Search for the cell housing the specified text and yield its (x, y) center coordinate. 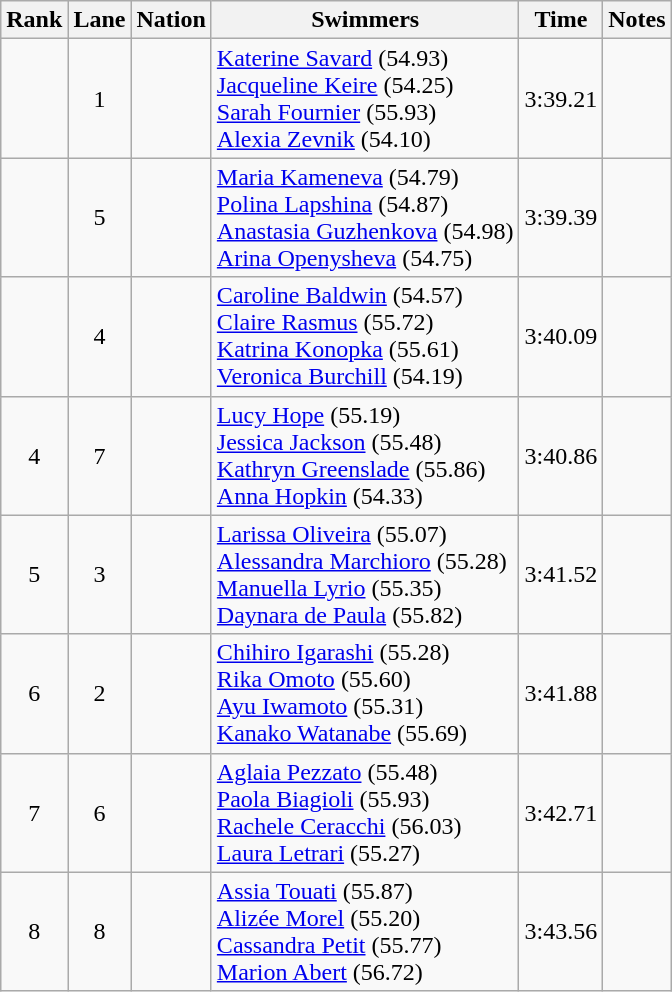
Maria Kameneva (54.79)Polina Lapshina (54.87)Anastasia Guzhenkova (54.98)Arina Openysheva (54.75) (365, 218)
3:40.86 (561, 456)
Larissa Oliveira (55.07)Alessandra Marchioro (55.28)Manuella Lyrio (55.35)Daynara de Paula (55.82) (365, 574)
Aglaia Pezzato (55.48)Paola Biagioli (55.93)Rachele Ceracchi (56.03)Laura Letrari (55.27) (365, 812)
Swimmers (365, 20)
Lane (100, 20)
Caroline Baldwin (54.57)Claire Rasmus (55.72)Katrina Konopka (55.61)Veronica Burchill (54.19) (365, 336)
Lucy Hope (55.19)Jessica Jackson (55.48)Kathryn Greenslade (55.86)Anna Hopkin (54.33) (365, 456)
3:42.71 (561, 812)
Assia Touati (55.87)Alizée Morel (55.20)Cassandra Petit (55.77) Marion Abert (56.72) (365, 932)
3:40.09 (561, 336)
3:39.21 (561, 98)
3:43.56 (561, 932)
Katerine Savard (54.93)Jacqueline Keire (54.25)Sarah Fournier (55.93)Alexia Zevnik (54.10) (365, 98)
Chihiro Igarashi (55.28)Rika Omoto (55.60)Ayu Iwamoto (55.31)Kanako Watanabe (55.69) (365, 694)
Notes (637, 20)
1 (100, 98)
Time (561, 20)
Rank (34, 20)
3 (100, 574)
3:39.39 (561, 218)
3:41.88 (561, 694)
2 (100, 694)
Nation (171, 20)
3:41.52 (561, 574)
